Extract the [X, Y] coordinate from the center of the cell holding the provided text.  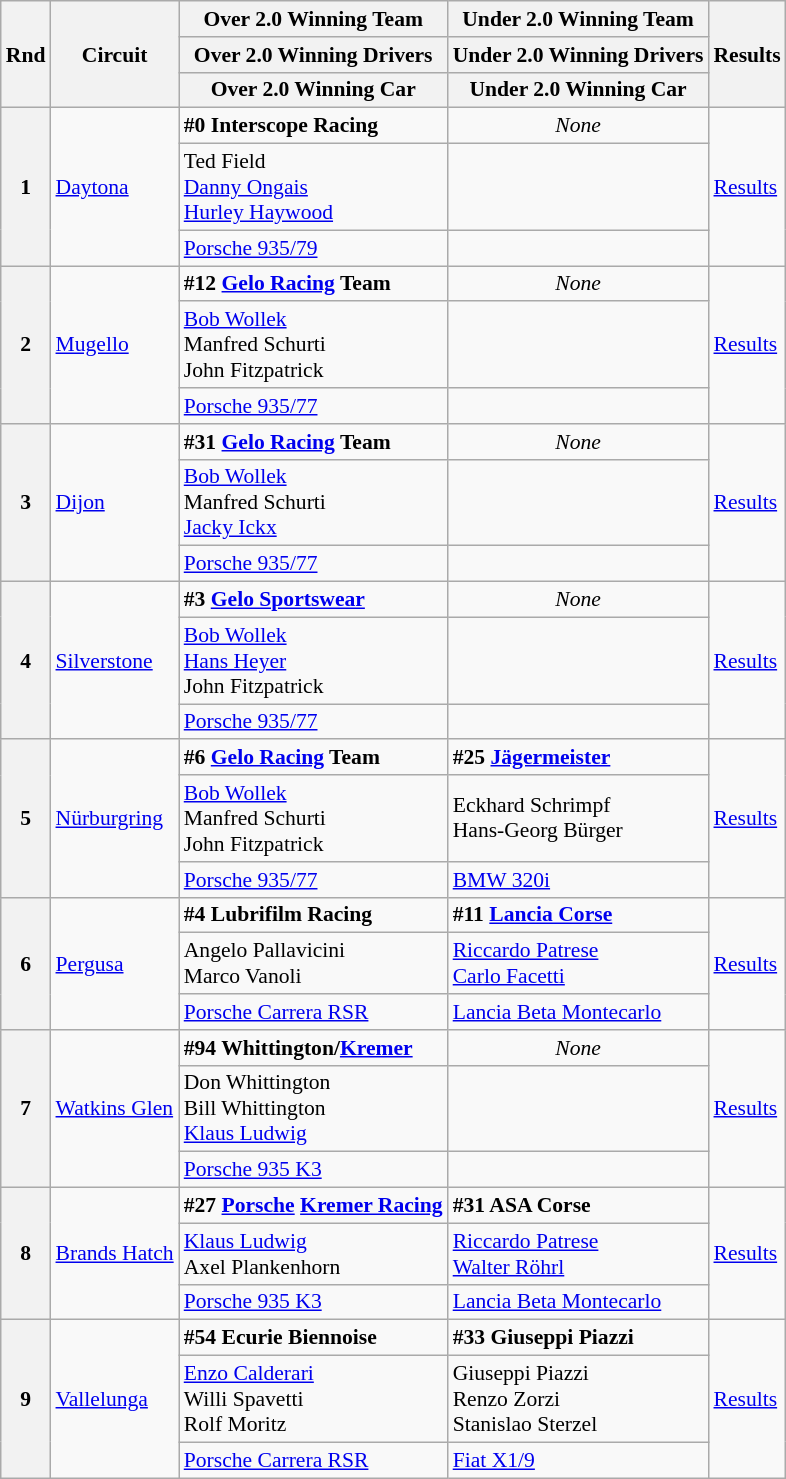
#3 Gelo Sportswear [314, 600]
Eckhard Schrimpf Hans-Georg Bürger [578, 818]
Ted Field Danny Ongais Hurley Haywood [314, 188]
Giuseppi Piazzi Renzo Zorzi Stanislao Sterzel [578, 1400]
Nürburgring [114, 819]
4 [26, 661]
Porsche 935/79 [314, 248]
Brands Hatch [114, 1254]
1 [26, 187]
#27 Porsche Kremer Racing [314, 1206]
Under 2.0 Winning Drivers [578, 55]
5 [26, 819]
Silverstone [114, 661]
Circuit [114, 54]
7 [26, 1109]
Daytona [114, 187]
9 [26, 1399]
Fiat X1/9 [578, 1460]
6 [26, 963]
Riccardo Patrese Carlo Facetti [578, 964]
Over 2.0 Winning Team [314, 19]
Watkins Glen [114, 1109]
Over 2.0 Winning Car [314, 90]
#11 Lancia Corse [578, 915]
#6 Gelo Racing Team [314, 758]
Bob Wollek Manfred Schurti Jacky Ickx [314, 502]
#31 Gelo Racing Team [314, 442]
#54 Ecurie Biennoise [314, 1338]
#0 Interscope Racing [314, 126]
#4 Lubrifilm Racing [314, 915]
Enzo Calderari Willi Spavetti Rolf Moritz [314, 1400]
Bob Wollek Hans Heyer John Fitzpatrick [314, 660]
Klaus Ludwig Axel Plankenhorn [314, 1254]
#31 ASA Corse [578, 1206]
Rnd [26, 54]
Angelo Pallavicini Marco Vanoli [314, 964]
Vallelunga [114, 1399]
#33 Giuseppi Piazzi [578, 1338]
Under 2.0 Winning Car [578, 90]
2 [26, 345]
#25 Jägermeister [578, 758]
Riccardo Patrese Walter Röhrl [578, 1254]
Don Whittington Bill Whittington Klaus Ludwig [314, 1108]
Pergusa [114, 963]
Dijon [114, 503]
Mugello [114, 345]
3 [26, 503]
#94 Whittington/Kremer [314, 1048]
Over 2.0 Winning Drivers [314, 55]
#12 Gelo Racing Team [314, 284]
Under 2.0 Winning Team [578, 19]
8 [26, 1254]
BMW 320i [578, 880]
